Pinpoint the cell where the given text exists, returning its (X, Y) midpoint coordinate. 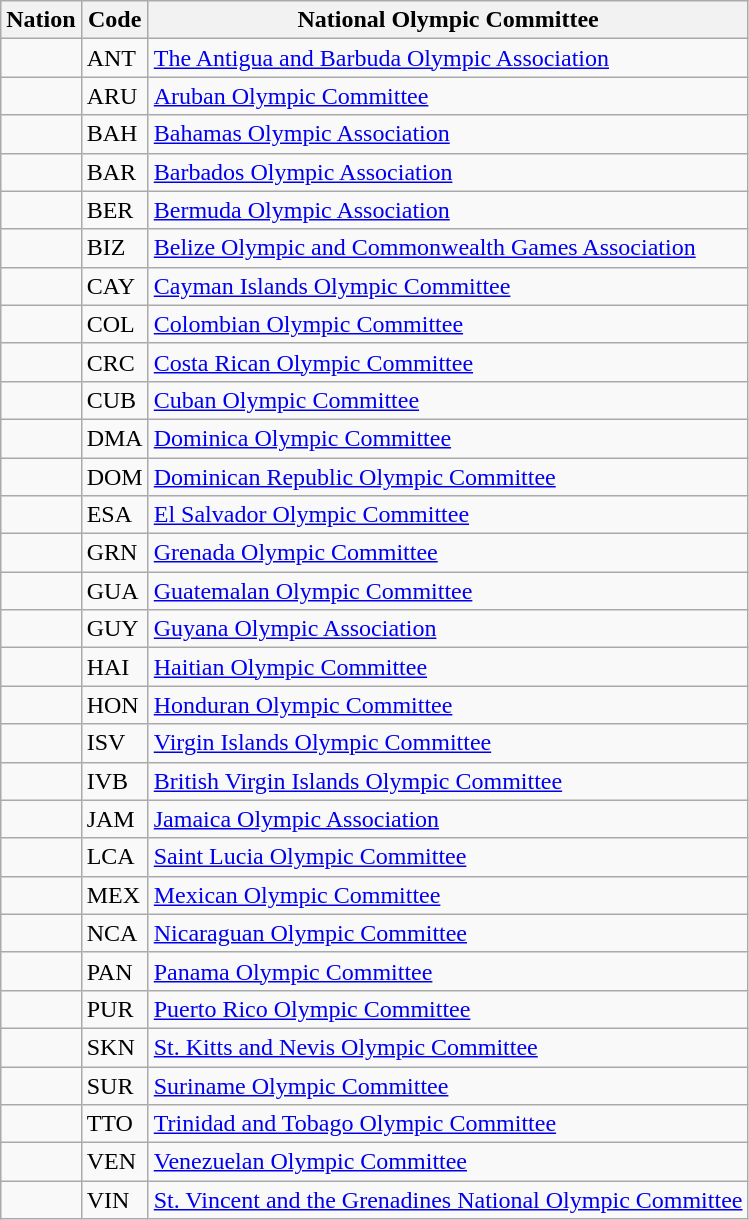
St. Vincent and the Grenadines National Olympic Committee (448, 1200)
ANT (114, 58)
Belize Olympic and Commonwealth Games Association (448, 248)
Costa Rican Olympic Committee (448, 362)
Nicaraguan Olympic Committee (448, 933)
Trinidad and Tobago Olympic Committee (448, 1124)
PUR (114, 1009)
MEX (114, 895)
PAN (114, 971)
HON (114, 705)
El Salvador Olympic Committee (448, 515)
CUB (114, 400)
CAY (114, 286)
Bermuda Olympic Association (448, 210)
St. Kitts and Nevis Olympic Committee (448, 1047)
Bahamas Olympic Association (448, 134)
BAH (114, 134)
Guyana Olympic Association (448, 629)
Guatemalan Olympic Committee (448, 591)
Honduran Olympic Committee (448, 705)
VIN (114, 1200)
SUR (114, 1085)
SKN (114, 1047)
ISV (114, 743)
COL (114, 324)
Cayman Islands Olympic Committee (448, 286)
LCA (114, 857)
Virgin Islands Olympic Committee (448, 743)
ARU (114, 96)
GRN (114, 553)
VEN (114, 1162)
Puerto Rico Olympic Committee (448, 1009)
The Antigua and Barbuda Olympic Association (448, 58)
NCA (114, 933)
BIZ (114, 248)
BER (114, 210)
Dominica Olympic Committee (448, 438)
JAM (114, 819)
Nation (41, 20)
Colombian Olympic Committee (448, 324)
Mexican Olympic Committee (448, 895)
BAR (114, 172)
Aruban Olympic Committee (448, 96)
Saint Lucia Olympic Committee (448, 857)
Dominican Republic Olympic Committee (448, 477)
IVB (114, 781)
Suriname Olympic Committee (448, 1085)
HAI (114, 667)
Cuban Olympic Committee (448, 400)
TTO (114, 1124)
CRC (114, 362)
Panama Olympic Committee (448, 971)
Code (114, 20)
Haitian Olympic Committee (448, 667)
ESA (114, 515)
Grenada Olympic Committee (448, 553)
DOM (114, 477)
DMA (114, 438)
Venezuelan Olympic Committee (448, 1162)
National Olympic Committee (448, 20)
GUY (114, 629)
British Virgin Islands Olympic Committee (448, 781)
GUA (114, 591)
Barbados Olympic Association (448, 172)
Jamaica Olympic Association (448, 819)
